Identify which cell holds the provided text, then report its [x, y] central coordinate. 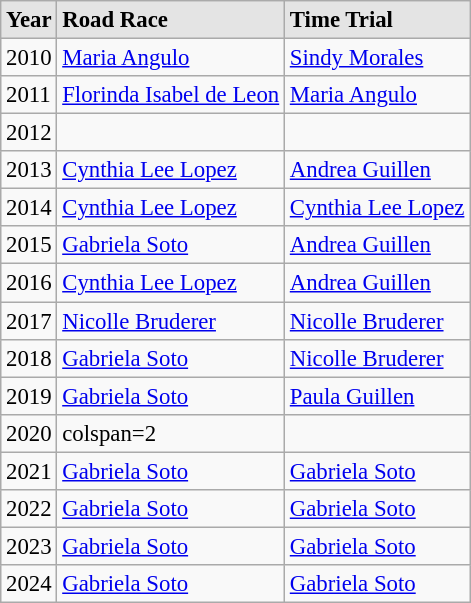
colspan=2 [171, 433]
2016 [29, 283]
2015 [29, 245]
2019 [29, 396]
2023 [29, 546]
2012 [29, 133]
Time Trial [378, 20]
2017 [29, 321]
2021 [29, 471]
Year [29, 20]
2022 [29, 509]
Sindy Morales [378, 58]
2014 [29, 208]
Road Race [171, 20]
2011 [29, 95]
2018 [29, 358]
2020 [29, 433]
2010 [29, 58]
Florinda Isabel de Leon [171, 95]
2024 [29, 584]
Paula Guillen [378, 396]
2013 [29, 170]
